Return [x, y] of the center of cell containing provided text 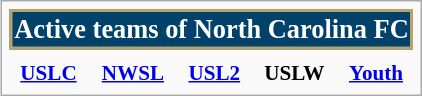
USLC [49, 72]
USL2 [214, 72]
Active teams of North Carolina FC [212, 29]
Youth [376, 72]
NWSL [132, 72]
USLW [294, 72]
